Locate the cell with the specified text and output its [X, Y] center coordinate. 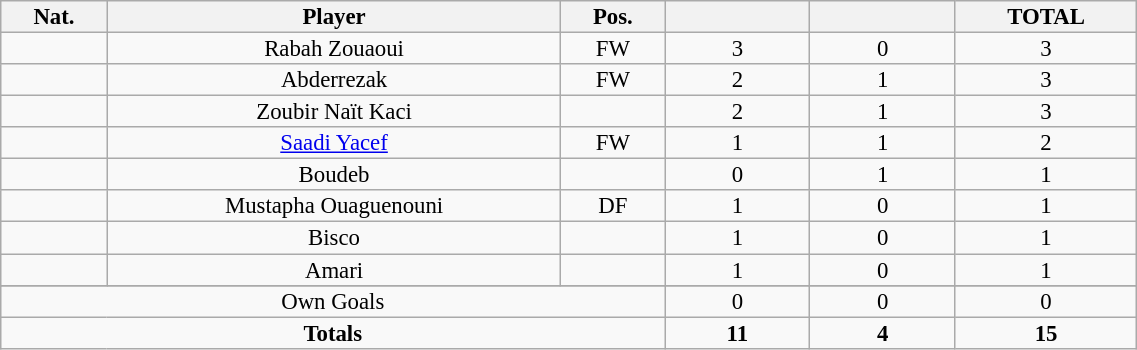
Abderrezak [334, 80]
Player [334, 17]
Amari [334, 270]
Totals [333, 333]
Saadi Yacef [334, 143]
Mustapha Ouaguenouni [334, 206]
Pos. [613, 17]
Rabah Zouaoui [334, 49]
4 [882, 333]
TOTAL [1046, 17]
DF [613, 206]
Bisco [334, 238]
Zoubir Naït Kaci [334, 112]
11 [738, 333]
Nat. [54, 17]
Own Goals [333, 301]
15 [1046, 333]
Boudeb [334, 175]
